Extract the [x, y] coordinate from the center of the cell holding the provided text.  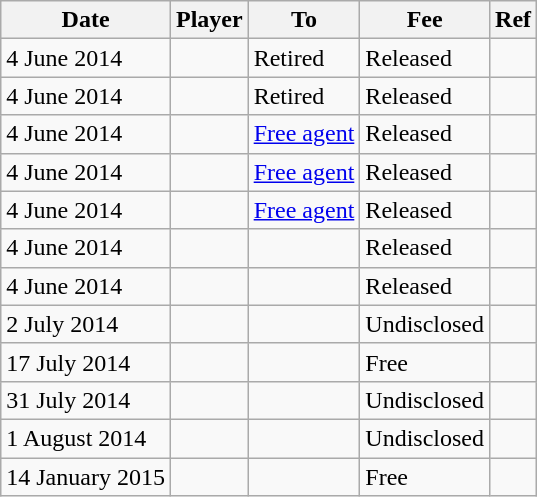
1 August 2014 [86, 438]
Fee [425, 20]
Player [209, 20]
Ref [514, 20]
17 July 2014 [86, 362]
2 July 2014 [86, 324]
31 July 2014 [86, 400]
To [304, 20]
14 January 2015 [86, 477]
Date [86, 20]
